Capture the cell that displays the provided text and extract its (X, Y) central coordinate. 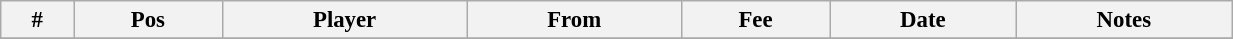
Fee (755, 20)
Date (923, 20)
# (38, 20)
Notes (1124, 20)
Player (344, 20)
From (574, 20)
Pos (148, 20)
